Scan for the cell matching the given text and deliver its [x, y] coordinate at center. 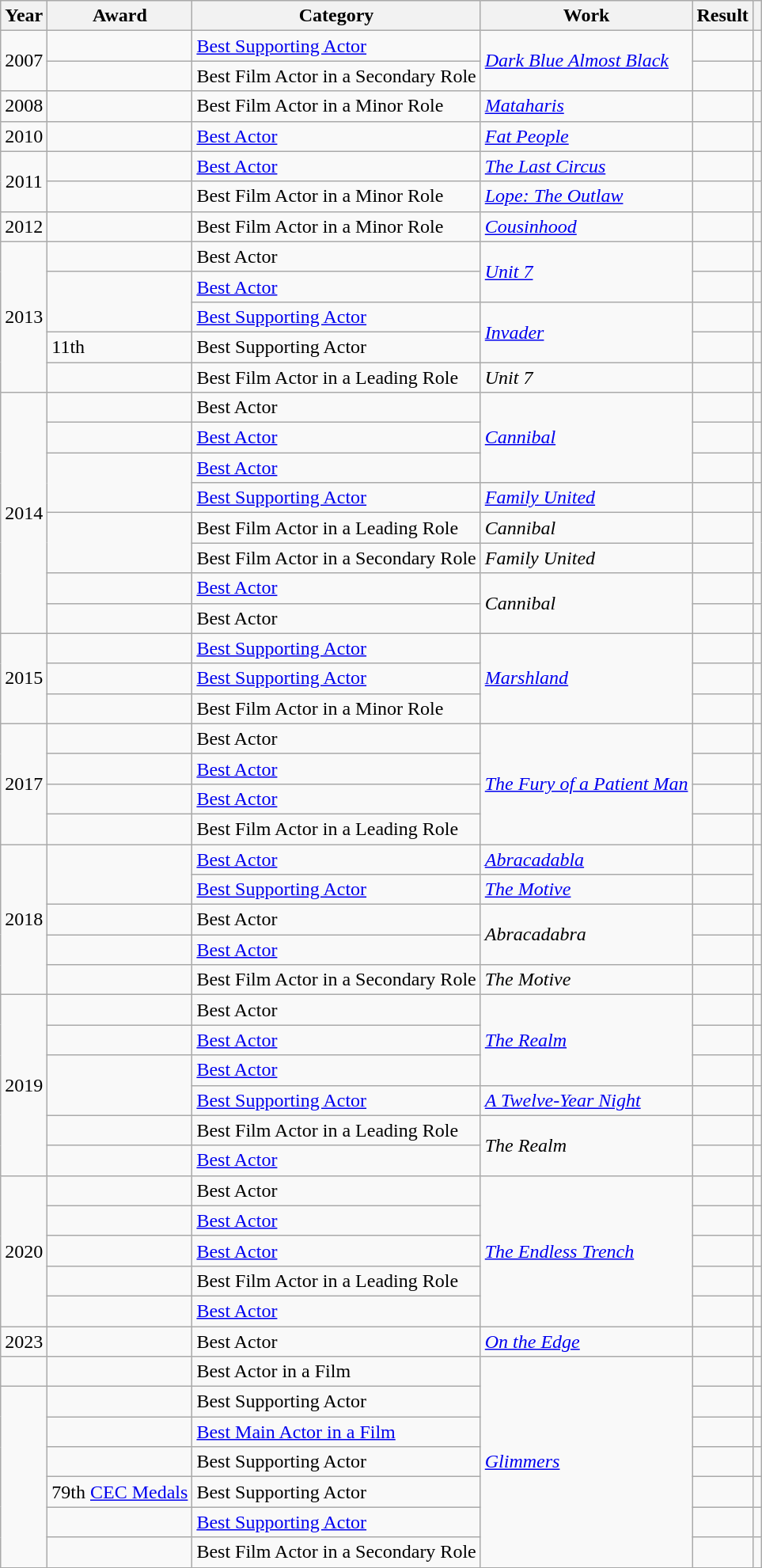
Invader [586, 332]
2008 [24, 106]
Year [24, 16]
2014 [24, 513]
2012 [24, 226]
Work [586, 16]
2015 [24, 678]
A Twelve-Year Night [586, 1100]
The Last Circus [586, 166]
Best Actor in a Film [336, 1372]
2010 [24, 136]
2018 [24, 919]
11th [120, 347]
2011 [24, 181]
Abracadabra [586, 935]
Glimmers [586, 1462]
2023 [24, 1342]
Best Main Actor in a Film [336, 1432]
2020 [24, 1251]
2019 [24, 1085]
Abracadabla [586, 859]
Lope: The Outlaw [586, 196]
Marshland [586, 678]
Fat People [586, 136]
Cousinhood [586, 226]
Category [336, 16]
Dark Blue Almost Black [586, 61]
2013 [24, 317]
2017 [24, 784]
The Endless Trench [586, 1251]
On the Edge [586, 1342]
2007 [24, 61]
Result [722, 16]
The Fury of a Patient Man [586, 784]
79th CEC Medals [120, 1492]
Award [120, 16]
Mataharis [586, 106]
